Scan for the cell matching the given text and deliver its (X, Y) coordinate at center. 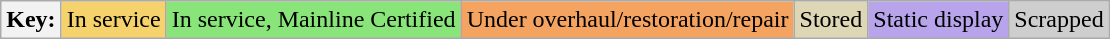
Stored (831, 20)
Static display (938, 20)
Scrapped (1059, 20)
Under overhaul/restoration/repair (628, 20)
In service, Mainline Certified (314, 20)
Key: (31, 20)
In service (114, 20)
